Identify which cell holds the provided text, then report its (X, Y) central coordinate. 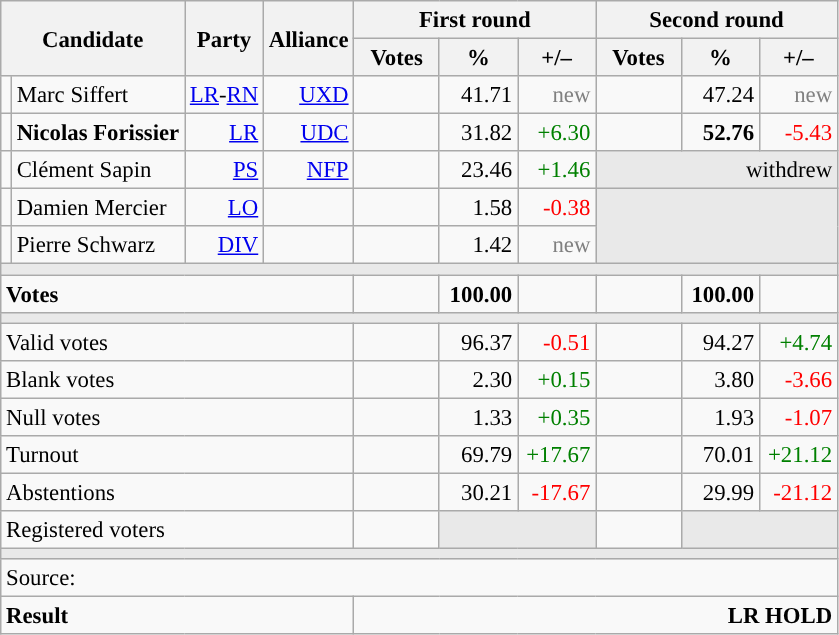
+0.15 (557, 379)
Alliance (309, 38)
LO (224, 208)
LR (224, 133)
94.27 (720, 342)
69.79 (478, 455)
1.42 (478, 245)
First round (475, 20)
+0.35 (557, 417)
Blank votes (178, 379)
withdrew (717, 170)
+4.74 (798, 342)
-5.43 (798, 133)
Clément Sapin (98, 170)
-1.07 (798, 417)
NFP (309, 170)
31.82 (478, 133)
96.37 (478, 342)
Damien Mercier (98, 208)
LR HOLD (596, 616)
+6.30 (557, 133)
+1.46 (557, 170)
52.76 (720, 133)
1.93 (720, 417)
Party (224, 38)
DIV (224, 245)
Abstentions (178, 492)
Pierre Schwarz (98, 245)
+21.12 (798, 455)
-0.38 (557, 208)
1.33 (478, 417)
UDC (309, 133)
-17.67 (557, 492)
Source: (420, 578)
Registered voters (178, 530)
30.21 (478, 492)
-21.12 (798, 492)
Valid votes (178, 342)
1.58 (478, 208)
-0.51 (557, 342)
47.24 (720, 95)
LR-RN (224, 95)
Null votes (178, 417)
41.71 (478, 95)
-3.66 (798, 379)
PS (224, 170)
70.01 (720, 455)
Candidate (93, 38)
Result (178, 616)
3.80 (720, 379)
Marc Siffert (98, 95)
UXD (309, 95)
+17.67 (557, 455)
2.30 (478, 379)
Turnout (178, 455)
Second round (717, 20)
Nicolas Forissier (98, 133)
29.99 (720, 492)
23.46 (478, 170)
